Return [x, y] of the center of cell containing provided text 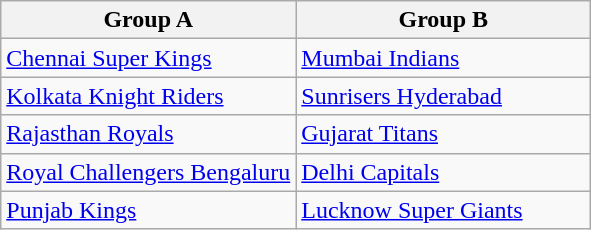
Royal Challengers Bengaluru [148, 172]
Kolkata Knight Riders [148, 96]
Lucknow Super Giants [444, 210]
Gujarat Titans [444, 134]
Delhi Capitals [444, 172]
Group A [148, 20]
Group B [444, 20]
Punjab Kings [148, 210]
Mumbai Indians [444, 58]
Chennai Super Kings [148, 58]
Sunrisers Hyderabad [444, 96]
Rajasthan Royals [148, 134]
